For the text-containing cell, return its midpoint in (x, y) coordinate format. 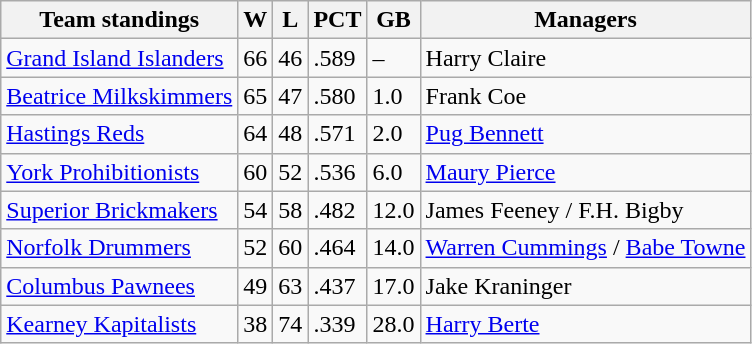
Harry Claire (586, 58)
L (290, 20)
James Feeney / F.H. Bigby (586, 210)
28.0 (394, 324)
Grand Island Islanders (120, 58)
.536 (338, 172)
.589 (338, 58)
Jake Kraninger (586, 286)
– (394, 58)
17.0 (394, 286)
46 (290, 58)
14.0 (394, 248)
.580 (338, 96)
1.0 (394, 96)
48 (290, 134)
Kearney Kapitalists (120, 324)
Harry Berte (586, 324)
66 (256, 58)
Maury Pierce (586, 172)
PCT (338, 20)
.482 (338, 210)
65 (256, 96)
38 (256, 324)
Pug Bennett (586, 134)
58 (290, 210)
Hastings Reds (120, 134)
74 (290, 324)
Team standings (120, 20)
Norfolk Drummers (120, 248)
49 (256, 286)
64 (256, 134)
63 (290, 286)
.437 (338, 286)
6.0 (394, 172)
Columbus Pawnees (120, 286)
54 (256, 210)
12.0 (394, 210)
Frank Coe (586, 96)
York Prohibitionists (120, 172)
2.0 (394, 134)
Beatrice Milkskimmers (120, 96)
.571 (338, 134)
Managers (586, 20)
Superior Brickmakers (120, 210)
47 (290, 96)
GB (394, 20)
Warren Cummings / Babe Towne (586, 248)
.339 (338, 324)
.464 (338, 248)
W (256, 20)
